Return [X, Y] of the center of cell containing provided text 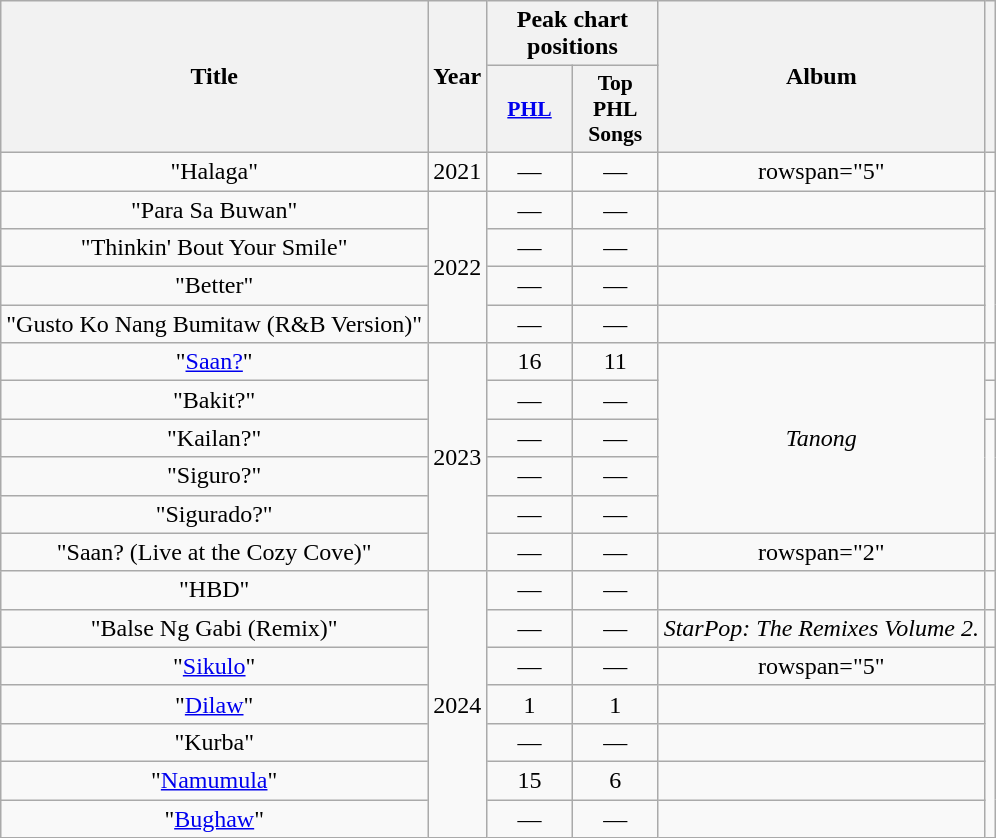
Year [458, 77]
"Gusto Ko Nang Bumitaw (R&B Version)" [214, 324]
6 [615, 780]
"Siguro?" [214, 476]
15 [530, 780]
16 [530, 362]
rowspan="2" [821, 552]
"Better" [214, 286]
"Bughaw" [214, 819]
StarPop: The Remixes Volume 2. [821, 628]
"Sikulo" [214, 666]
11 [615, 362]
2021 [458, 171]
"Balse Ng Gabi (Remix)" [214, 628]
"Para Sa Buwan" [214, 209]
"Namumula" [214, 780]
PHL [530, 110]
"HBD" [214, 590]
"Saan? (Live at the Cozy Cove)" [214, 552]
"Kurba" [214, 742]
"Sigurado?" [214, 514]
Album [821, 77]
"Thinkin' Bout Your Smile" [214, 248]
2023 [458, 457]
"Halaga" [214, 171]
2022 [458, 266]
Top PHL Songs [615, 110]
"Saan?" [214, 362]
2024 [458, 704]
"Dilaw" [214, 704]
Title [214, 77]
Tanong [821, 438]
"Bakit?" [214, 400]
"Kailan?" [214, 438]
Peak chart positions [572, 34]
